Return [X, Y] of the center of cell containing provided text 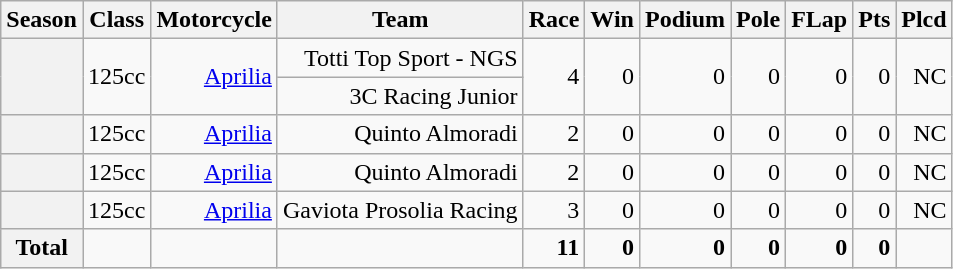
Pts [874, 20]
Totti Top Sport - NGS [400, 58]
Team [400, 20]
Season [42, 20]
3C Racing Junior [400, 96]
Win [612, 20]
11 [554, 248]
4 [554, 77]
Gaviota Prosolia Racing [400, 210]
Race [554, 20]
Total [42, 248]
Class [116, 20]
Podium [684, 20]
FLap [820, 20]
Motorcycle [214, 20]
3 [554, 210]
Plcd [924, 20]
Pole [758, 20]
